Locate the cell with the specified text and output its [X, Y] center coordinate. 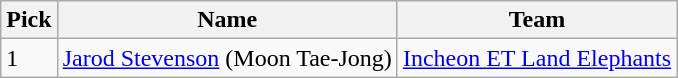
Jarod Stevenson (Moon Tae-Jong) [227, 58]
1 [29, 58]
Incheon ET Land Elephants [536, 58]
Team [536, 20]
Name [227, 20]
Pick [29, 20]
